From the cell containing the given text, extract its center point as [X, Y] coordinate. 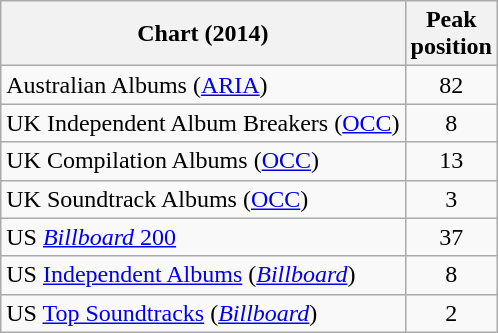
Chart (2014) [203, 34]
13 [451, 161]
2 [451, 313]
UK Independent Album Breakers (OCC) [203, 123]
82 [451, 85]
37 [451, 237]
Peakposition [451, 34]
US Billboard 200 [203, 237]
UK Compilation Albums (OCC) [203, 161]
US Independent Albums (Billboard) [203, 275]
Australian Albums (ARIA) [203, 85]
3 [451, 199]
US Top Soundtracks (Billboard) [203, 313]
UK Soundtrack Albums (OCC) [203, 199]
